For the text-containing cell, return its midpoint in (X, Y) coordinate format. 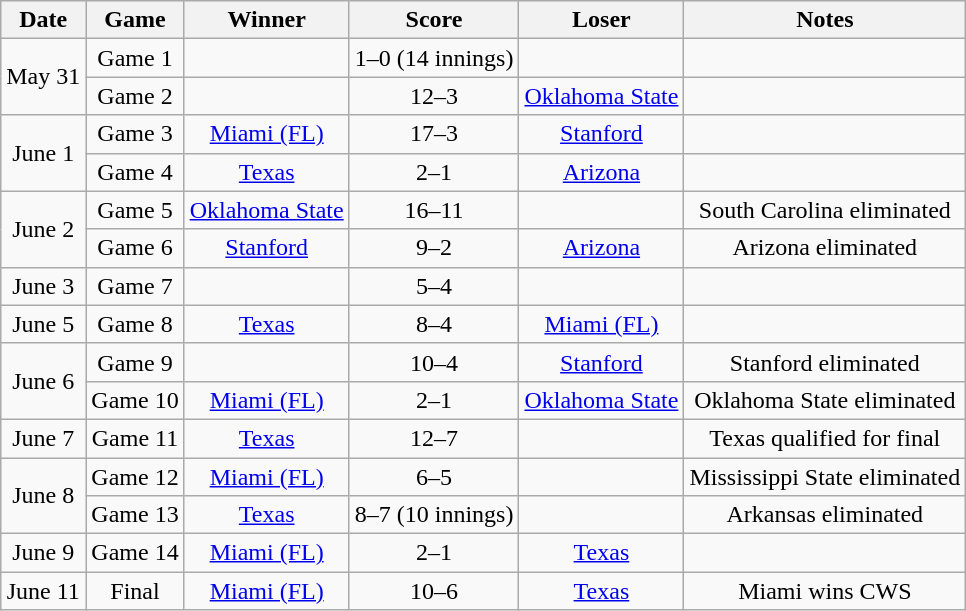
Miami wins CWS (825, 591)
9–2 (434, 248)
Arizona eliminated (825, 248)
June 11 (44, 591)
Game 3 (135, 134)
Game 12 (135, 477)
May 31 (44, 77)
10–6 (434, 591)
Game 13 (135, 515)
Game 2 (135, 96)
June 7 (44, 438)
Notes (825, 20)
8–7 (10 innings) (434, 515)
June 3 (44, 286)
Game 7 (135, 286)
Winner (266, 20)
6–5 (434, 477)
8–4 (434, 324)
Stanford eliminated (825, 362)
South Carolina eliminated (825, 210)
June 1 (44, 153)
Mississippi State eliminated (825, 477)
Date (44, 20)
5–4 (434, 286)
June 8 (44, 496)
Game 10 (135, 400)
Arkansas eliminated (825, 515)
Texas qualified for final (825, 438)
June 2 (44, 229)
Loser (602, 20)
Score (434, 20)
Game 9 (135, 362)
June 9 (44, 553)
June 5 (44, 324)
Game 11 (135, 438)
12–3 (434, 96)
Game (135, 20)
Game 1 (135, 58)
Final (135, 591)
Game 5 (135, 210)
Oklahoma State eliminated (825, 400)
10–4 (434, 362)
Game 6 (135, 248)
Game 8 (135, 324)
17–3 (434, 134)
Game 14 (135, 553)
1–0 (14 innings) (434, 58)
Game 4 (135, 172)
16–11 (434, 210)
June 6 (44, 381)
12–7 (434, 438)
